Pinpoint the cell where the given text exists, returning its [x, y] midpoint coordinate. 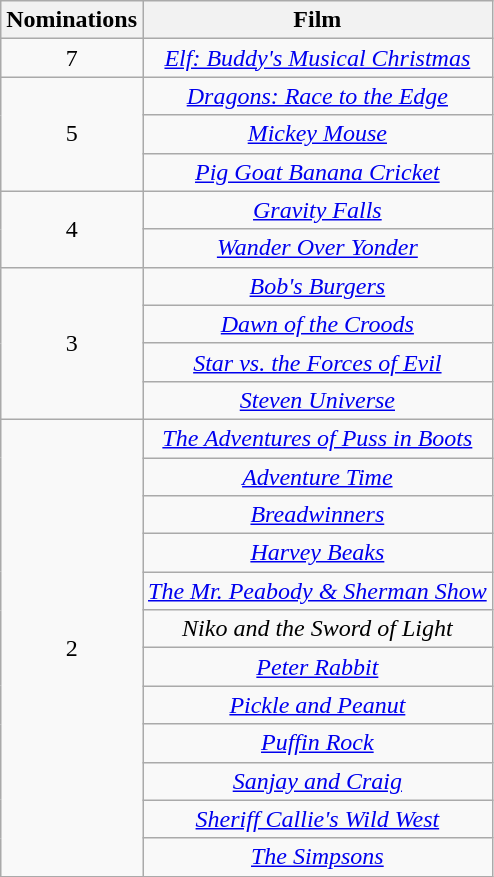
Mickey Mouse [317, 134]
Breadwinners [317, 515]
Adventure Time [317, 477]
Harvey Beaks [317, 553]
Sanjay and Craig [317, 781]
Peter Rabbit [317, 667]
2 [72, 648]
Pickle and Peanut [317, 705]
3 [72, 343]
Sheriff Callie's Wild West [317, 819]
Puffin Rock [317, 743]
The Adventures of Puss in Boots [317, 438]
7 [72, 58]
Gravity Falls [317, 210]
Elf: Buddy's Musical Christmas [317, 58]
Pig Goat Banana Cricket [317, 172]
Nominations [72, 20]
The Mr. Peabody & Sherman Show [317, 591]
Dragons: Race to the Edge [317, 96]
Star vs. the Forces of Evil [317, 362]
Steven Universe [317, 400]
5 [72, 134]
Film [317, 20]
4 [72, 229]
Dawn of the Croods [317, 324]
Niko and the Sword of Light [317, 629]
The Simpsons [317, 857]
Wander Over Yonder [317, 248]
Bob's Burgers [317, 286]
